Pinpoint the cell where the given text exists, returning its [x, y] midpoint coordinate. 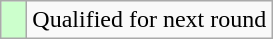
Qualified for next round [150, 20]
